Detect which cell encompasses the target text, then output its [X, Y] center coordinate. 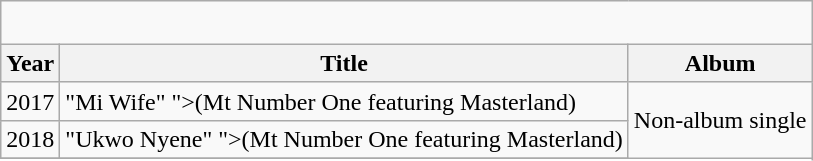
Title [344, 63]
"Mi Wife" ">(Mt Number One featuring Masterland) [344, 101]
Year [30, 63]
Album [720, 63]
"Ukwo Nyene" ">(Mt Number One featuring Masterland) [344, 139]
2017 [30, 101]
2018 [30, 139]
Non-album single [720, 120]
